Return (X, Y) of the center of cell containing provided text 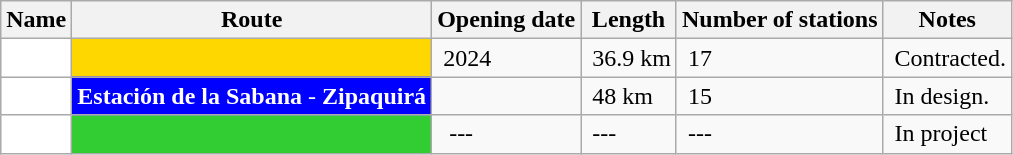
36.9 km (629, 58)
In project (947, 134)
2024 (506, 58)
Contracted. (947, 58)
15 (780, 96)
Opening date (506, 20)
Number of stations (780, 20)
In design. (947, 96)
Route (252, 20)
Name (36, 20)
Length (629, 20)
17 (780, 58)
48 km (629, 96)
Notes (947, 20)
Estación de la Sabana - Zipaquirá (252, 96)
